From the cell containing the given text, extract its center point as [X, Y] coordinate. 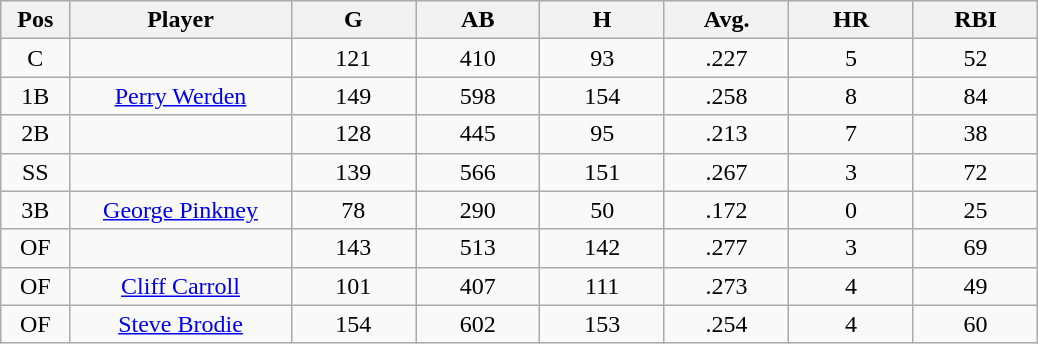
Cliff Carroll [180, 286]
84 [976, 96]
149 [353, 96]
69 [976, 248]
25 [976, 210]
G [353, 20]
Player [180, 20]
513 [478, 248]
.258 [726, 96]
SS [36, 172]
Pos [36, 20]
George Pinkney [180, 210]
128 [353, 134]
HR [851, 20]
Avg. [726, 20]
.267 [726, 172]
RBI [976, 20]
7 [851, 134]
.213 [726, 134]
.172 [726, 210]
445 [478, 134]
8 [851, 96]
.227 [726, 58]
121 [353, 58]
.273 [726, 286]
72 [976, 172]
3B [36, 210]
111 [602, 286]
Perry Werden [180, 96]
C [36, 58]
AB [478, 20]
Steve Brodie [180, 324]
566 [478, 172]
38 [976, 134]
602 [478, 324]
142 [602, 248]
95 [602, 134]
.277 [726, 248]
101 [353, 286]
410 [478, 58]
60 [976, 324]
151 [602, 172]
0 [851, 210]
52 [976, 58]
49 [976, 286]
50 [602, 210]
290 [478, 210]
H [602, 20]
598 [478, 96]
139 [353, 172]
1B [36, 96]
5 [851, 58]
153 [602, 324]
93 [602, 58]
.254 [726, 324]
407 [478, 286]
2B [36, 134]
143 [353, 248]
78 [353, 210]
